Return [x, y] of the center of cell containing provided text 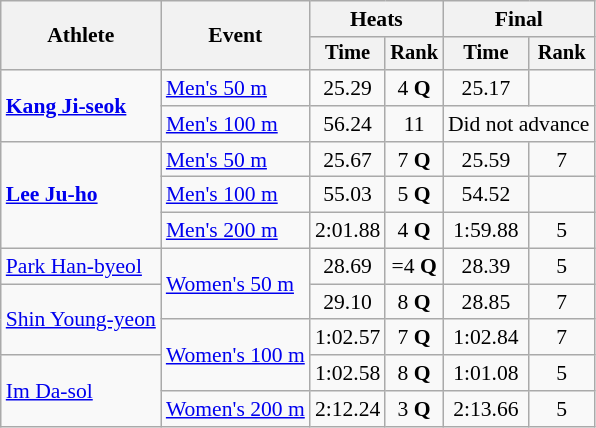
=4 Q [414, 267]
1:02.58 [348, 373]
Did not advance [519, 124]
5 Q [414, 195]
2:13.66 [486, 409]
55.03 [348, 195]
2:12.24 [348, 409]
25.17 [486, 88]
3 Q [414, 409]
2:01.88 [348, 231]
Park Han-byeol [81, 267]
Women's 200 m [236, 409]
1:02.84 [486, 338]
29.10 [348, 302]
Heats [376, 19]
Kang Ji-seok [81, 106]
Final [519, 19]
11 [414, 124]
Shin Young-yeon [81, 320]
Lee Ju-ho [81, 196]
Women's 100 m [236, 356]
25.29 [348, 88]
Women's 50 m [236, 284]
Im Da-sol [81, 390]
28.85 [486, 302]
25.59 [486, 160]
Men's 200 m [236, 231]
28.69 [348, 267]
1:01.08 [486, 373]
Event [236, 36]
28.39 [486, 267]
56.24 [348, 124]
Athlete [81, 36]
1:59.88 [486, 231]
54.52 [486, 195]
1:02.57 [348, 338]
25.67 [348, 160]
